Extract the (X, Y) coordinate from the center of the cell holding the provided text.  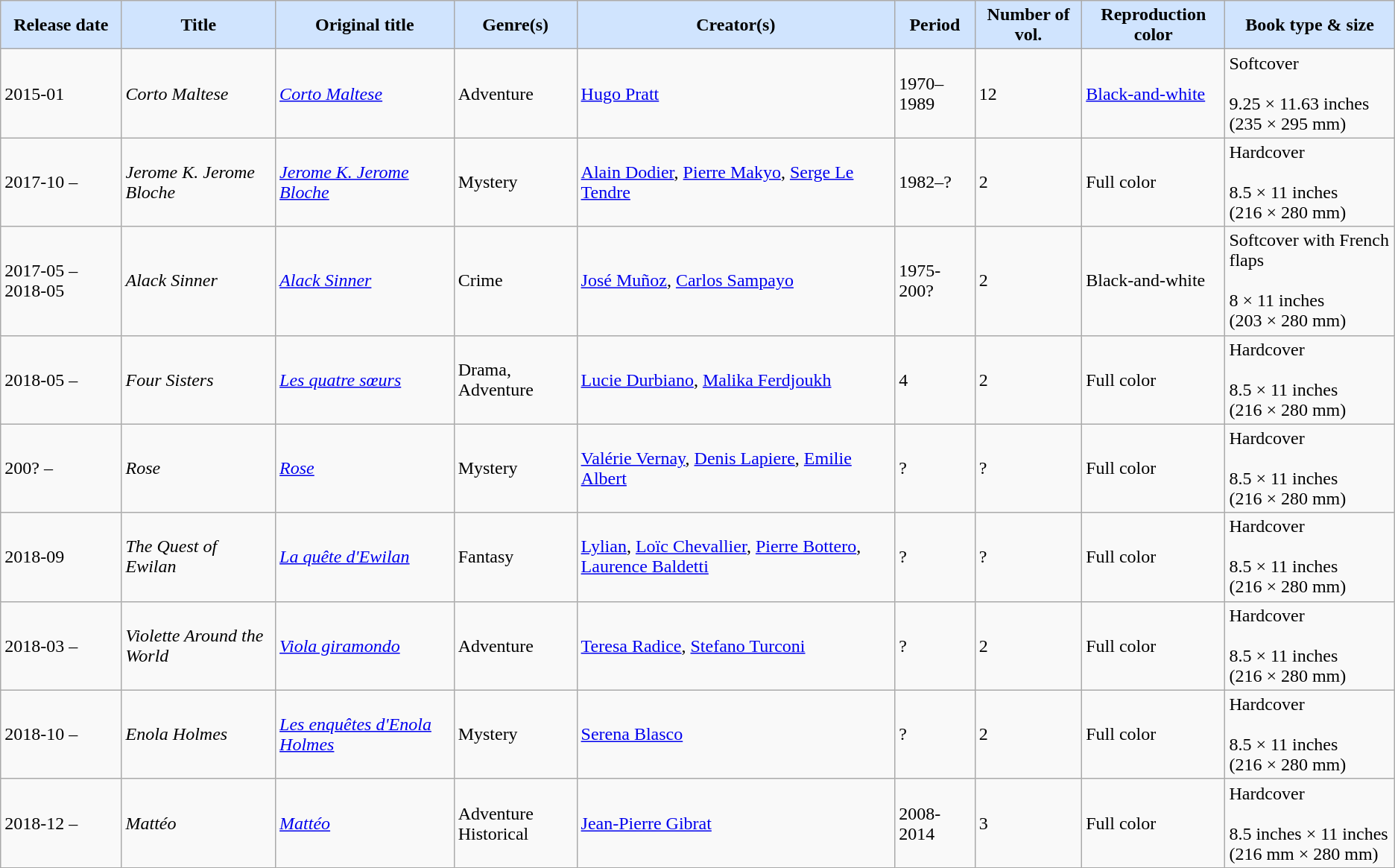
José Muñoz, Carlos Sampayo (736, 281)
Number of vol. (1028, 25)
Drama, Adventure (516, 380)
12 (1028, 94)
Teresa Radice, Stefano Turconi (736, 645)
Alain Dodier, Pierre Makyo, Serge Le Tendre (736, 182)
2017-10 – (61, 182)
La quête d'Ewilan (365, 557)
Release date (61, 25)
2015-01 (61, 94)
Softcover with French flaps 8 × 11 inches (203 × 280 mm) (1310, 281)
The Quest of Ewilan (198, 557)
2018-10 – (61, 735)
Lucie Durbiano, Malika Ferdjoukh (736, 380)
Softcover9.25 × 11.63 inches (235 × 295 mm) (1310, 94)
Period (935, 25)
1970–1989 (935, 94)
4 (935, 380)
Creator(s) (736, 25)
2008-2014 (935, 823)
Hardcover8.5 inches × 11 inches (216 mm × 280 mm) (1310, 823)
Les enquêtes d'Enola Holmes (365, 735)
Book type & size (1310, 25)
Four Sisters (198, 380)
1982–? (935, 182)
Reproduction color (1154, 25)
Fantasy (516, 557)
AdventureHistorical (516, 823)
3 (1028, 823)
2017-05 – 2018-05 (61, 281)
Crime (516, 281)
2018-03 – (61, 645)
Jean-Pierre Gibrat (736, 823)
Viola giramondo (365, 645)
Serena Blasco (736, 735)
2018-09 (61, 557)
Valérie Vernay, Denis Lapiere, Emilie Albert (736, 468)
Title (198, 25)
2018-05 – (61, 380)
Genre(s) (516, 25)
1975-200? (935, 281)
2018-12 – (61, 823)
Violette Around the World (198, 645)
Original title (365, 25)
Hugo Pratt (736, 94)
Les quatre sœurs (365, 380)
200? – (61, 468)
Lylian, Loïc Chevallier, Pierre Bottero, Laurence Baldetti (736, 557)
Enola Holmes (198, 735)
